For the text-containing cell, return its midpoint in (x, y) coordinate format. 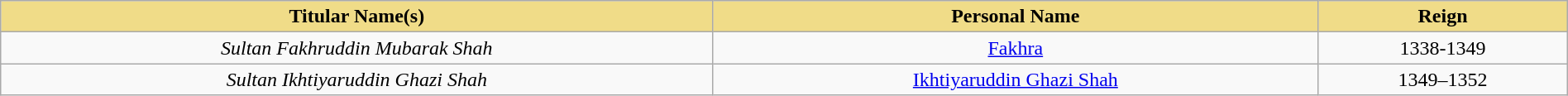
Titular Name(s) (357, 17)
Sultan Fakhruddin Mubarak Shah (357, 48)
Ikhtiyaruddin Ghazi Shah (1016, 79)
Fakhra (1016, 48)
Sultan Ikhtiyaruddin Ghazi Shah (357, 79)
Reign (1442, 17)
1349–1352 (1442, 79)
Personal Name (1016, 17)
1338-1349 (1442, 48)
